Search for the cell housing the specified text and yield its [x, y] center coordinate. 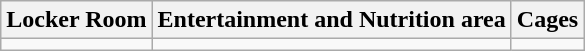
Entertainment and Nutrition area [332, 20]
Cages [547, 20]
Locker Room [76, 20]
